Pinpoint the cell where the given text exists, returning its (x, y) midpoint coordinate. 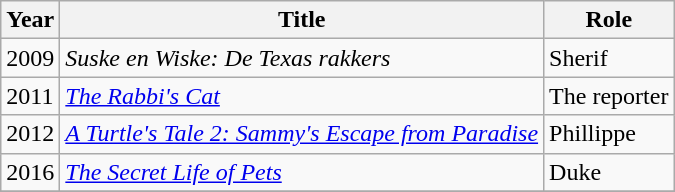
2011 (30, 96)
Phillippe (609, 134)
Duke (609, 172)
The reporter (609, 96)
The Secret Life of Pets (302, 172)
Role (609, 20)
Title (302, 20)
2012 (30, 134)
2009 (30, 58)
Sherif (609, 58)
Suske en Wiske: De Texas rakkers (302, 58)
2016 (30, 172)
A Turtle's Tale 2: Sammy's Escape from Paradise (302, 134)
Year (30, 20)
The Rabbi's Cat (302, 96)
